Scan for the cell matching the given text and deliver its (x, y) coordinate at center. 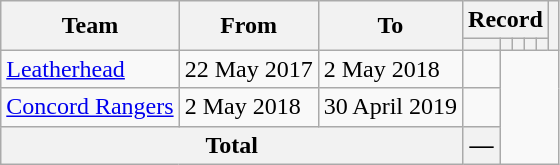
— (482, 145)
30 April 2019 (390, 107)
Total (232, 145)
From (248, 26)
Leatherhead (90, 69)
Concord Rangers (90, 107)
22 May 2017 (248, 69)
Team (90, 26)
To (390, 26)
Record (506, 20)
